From the cell containing the given text, extract its center point as [X, Y] coordinate. 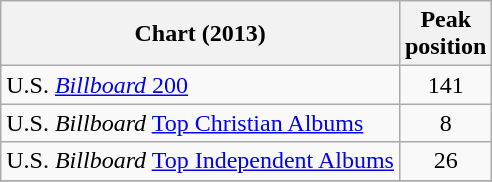
141 [445, 85]
26 [445, 161]
Peakposition [445, 34]
U.S. Billboard Top Christian Albums [200, 123]
U.S. Billboard 200 [200, 85]
8 [445, 123]
U.S. Billboard Top Independent Albums [200, 161]
Chart (2013) [200, 34]
